Extract the (X, Y) coordinate from the center of the cell holding the provided text.  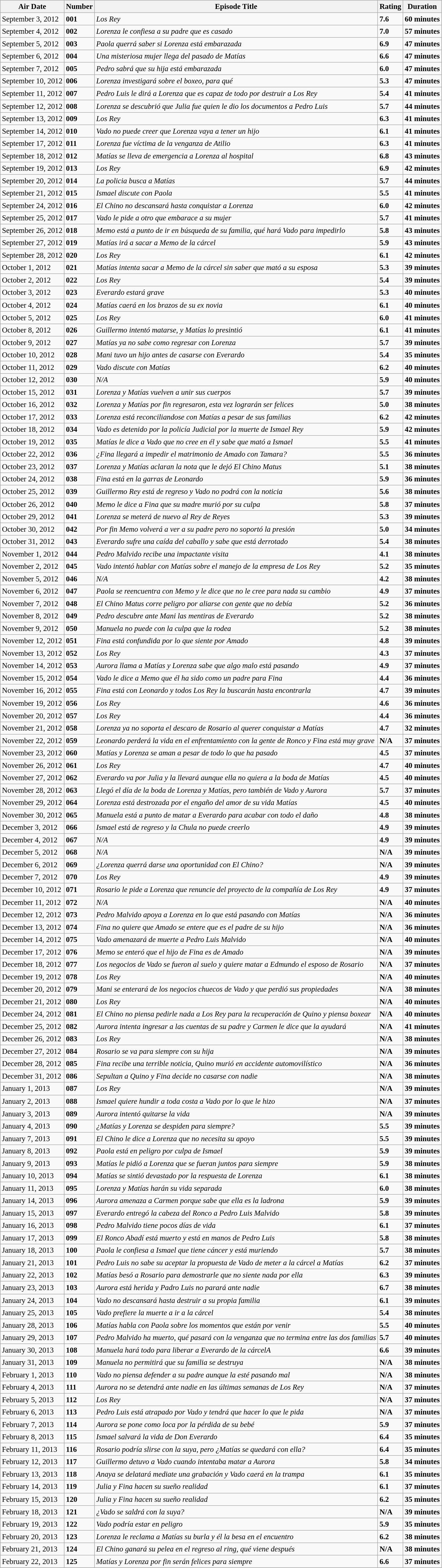
November 28, 2012 (32, 790)
Matías caerá en los brazos de su ex novia (236, 305)
El Ronco Abadí está muerto y está en manos de Pedro Luis (236, 1238)
075 (79, 939)
101 (79, 1263)
November 30, 2012 (32, 815)
034 (79, 429)
Una misteriosa mujer llega del pasado de Matías (236, 56)
January 24, 2013 (32, 1300)
September 28, 2012 (32, 255)
September 25, 2012 (32, 218)
¿Fina llegará a impedir el matrimonio de Amado con Tamara? (236, 454)
087 (79, 1089)
084 (79, 1052)
November 20, 2012 (32, 716)
December 20, 2012 (32, 989)
¿Lorenza querrá darse una oportunidad con El Chino? (236, 865)
Guillermo Rey está de regreso y Vado no podrá con la noticia (236, 492)
Guillermo detuvo a Vado cuando intentaba matar a Aurora (236, 1462)
September 27, 2012 (32, 243)
100 (79, 1250)
October 22, 2012 (32, 454)
021 (79, 268)
082 (79, 1027)
040 (79, 504)
Pedro Malvido recibe una impactante visita (236, 554)
033 (79, 417)
Matías se sintió devastado por la respuesta de Lorenza (236, 1176)
056 (79, 703)
February 22, 2013 (32, 1561)
022 (79, 280)
Pedro Luis le dirá a Lorenza que es capaz de todo por destruir a Los Rey (236, 94)
Fina está en la garras de Leonardo (236, 479)
Aurora intentó quitarse la vida (236, 1114)
046 (79, 579)
051 (79, 641)
Matías irá a sacar a Memo de la cárcel (236, 243)
Vado no puede creer que Lorenza vaya a tener un hijo (236, 131)
October 11, 2012 (32, 367)
October 29, 2012 (32, 516)
Lorenza fue víctima de la venganza de Atilio (236, 143)
November 16, 2012 (32, 691)
November 27, 2012 (32, 778)
027 (79, 342)
February 14, 2013 (32, 1487)
097 (79, 1213)
January 28, 2013 (32, 1325)
049 (79, 616)
043 (79, 541)
February 6, 2013 (32, 1412)
Matías y Lorenza se aman a pesar de todo lo que ha pasado (236, 753)
Vado intentó hablar con Matías sobre el manejo de la empresa de Los Rey (236, 566)
Vado amenazará de muerte a Pedro Luis Malvido (236, 939)
039 (79, 492)
January 31, 2013 (32, 1363)
January 23, 2013 (32, 1288)
047 (79, 591)
January 3, 2013 (32, 1114)
November 5, 2012 (32, 579)
106 (79, 1325)
Anaya se delatará mediate una grabación y Vado caerá en la trampa (236, 1474)
November 19, 2012 (32, 703)
November 7, 2012 (32, 604)
115 (79, 1437)
Lorenza está destrozada por el engaño del amor de su vida Matías (236, 803)
096 (79, 1201)
111 (79, 1387)
083 (79, 1039)
October 17, 2012 (32, 417)
Number (79, 7)
November 1, 2012 (32, 554)
January 2, 2013 (32, 1101)
Lorenza está reconciliandose con Matías a pesar de sus familias (236, 417)
Paola querrá saber si Lorenza está embarazada (236, 44)
025 (79, 318)
September 7, 2012 (32, 69)
September 12, 2012 (32, 106)
048 (79, 604)
February 5, 2013 (32, 1400)
32 minutes (422, 728)
Mani se enterará de los negocios chuecos de Vado y que perdió sus propiedades (236, 989)
Fina recibe una terrible noticia, Quino murió en accidente automovilístico (236, 1064)
Llegó el día de la boda de Lorenza y Matías, pero también de Vado y Aurora (236, 790)
November 6, 2012 (32, 591)
Vado no descansará hasta destruir a su propia familia (236, 1300)
December 24, 2012 (32, 1014)
005 (79, 69)
¿Matías y Lorenza se despiden para siempre? (236, 1126)
September 10, 2012 (32, 81)
Lorenza ya no soporta el descaro de Rosario al querer conquistar a Matías (236, 728)
Lorenza le confiesa a su padre que es casado (236, 31)
September 11, 2012 (32, 94)
December 7, 2012 (32, 877)
055 (79, 691)
016 (79, 205)
108 (79, 1350)
January 16, 2013 (32, 1226)
Vado le pide a otro que embarace a su mujer (236, 218)
El Chino Matus corre peligro por aliarse con gente que no debía (236, 604)
October 9, 2012 (32, 342)
072 (79, 902)
067 (79, 840)
September 14, 2012 (32, 131)
60 minutes (422, 19)
January 9, 2013 (32, 1163)
077 (79, 964)
November 9, 2012 (32, 629)
6.8 (390, 156)
October 8, 2012 (32, 330)
081 (79, 1014)
068 (79, 852)
February 15, 2013 (32, 1499)
Lorenza y Matías aclaran la nota que le dejó El Chino Matus (236, 467)
Manuela está a punto de matar a Everardo para acabar con todo el daño (236, 815)
Aurora se pone como loca por la pérdida de su bebé (236, 1425)
El Chino le dice a Lorenza que no necesita su apoyo (236, 1139)
104 (79, 1300)
010 (79, 131)
December 4, 2012 (32, 840)
042 (79, 529)
Everardo va por Julia y la llevará aunque ella no quiera a la boda de Matías (236, 778)
January 30, 2013 (32, 1350)
086 (79, 1076)
December 27, 2012 (32, 1052)
Los negocios de Vado se fueron al suelo y quiere matar a Edmundo el esposo de Rosario (236, 964)
7.6 (390, 19)
080 (79, 1002)
057 (79, 716)
Manuela hará todo para liberar a Everardo de la cárcelA (236, 1350)
014 (79, 181)
December 3, 2012 (32, 828)
Pedro Malvido tiene pocos días de vida (236, 1226)
5.1 (390, 467)
October 18, 2012 (32, 429)
Lorenza y Matías vuelven a unir sus cuerpos (236, 392)
February 7, 2013 (32, 1425)
031 (79, 392)
069 (79, 865)
November 15, 2012 (32, 678)
February 18, 2013 (32, 1512)
September 24, 2012 (32, 205)
January 4, 2013 (32, 1126)
110 (79, 1375)
November 29, 2012 (32, 803)
107 (79, 1337)
054 (79, 678)
Aurora amenaza a Carmen porque sabe que ella es la ladrona (236, 1201)
017 (79, 218)
September 5, 2012 (32, 44)
5.6 (390, 492)
045 (79, 566)
011 (79, 143)
060 (79, 753)
029 (79, 367)
Pedro Malvido ha muerto, qué pasará con la venganza que no termina entre las dos familias (236, 1337)
Matías intenta sacar a Memo de la cárcel sin saber que mató a su esposa (236, 268)
102 (79, 1276)
064 (79, 803)
7.0 (390, 31)
Pedro Luis está atrapado por Vado y tendrá que hacer lo que le pida (236, 1412)
December 13, 2012 (32, 927)
Matías habla con Paola sobre los momentos que están por venir (236, 1325)
070 (79, 877)
119 (79, 1487)
November 21, 2012 (32, 728)
October 2, 2012 (32, 280)
125 (79, 1561)
December 19, 2012 (32, 977)
December 6, 2012 (32, 865)
Manuela no puede con la culpa que la rodea (236, 629)
January 14, 2013 (32, 1201)
Vado podría estar en peligro (236, 1524)
012 (79, 156)
January 29, 2013 (32, 1337)
090 (79, 1126)
February 13, 2013 (32, 1474)
January 22, 2013 (32, 1276)
September 3, 2012 (32, 19)
January 21, 2013 (32, 1263)
Matías le pidió a Lorenza que se fueran juntos para siempre (236, 1163)
El Chino ganará su pelea en el regreso al ring, qué viene después (236, 1549)
026 (79, 330)
092 (79, 1151)
Rosario se va para siempre con su hija (236, 1052)
088 (79, 1101)
071 (79, 890)
November 8, 2012 (32, 616)
January 25, 2013 (32, 1313)
062 (79, 778)
117 (79, 1462)
006 (79, 81)
053 (79, 666)
September 13, 2012 (32, 118)
January 18, 2013 (32, 1250)
October 5, 2012 (32, 318)
015 (79, 193)
094 (79, 1176)
September 20, 2012 (32, 181)
Everardo entregó la cabeza del Ronco a Pedro Luis Malvido (236, 1213)
030 (79, 380)
September 18, 2012 (32, 156)
January 7, 2013 (32, 1139)
Sepultan a Quino y Fina decide no casarse con nadie (236, 1076)
Matías ya no sabe como regresar con Lorenza (236, 342)
121 (79, 1512)
Paola se reencuentra con Memo y le dice que no le cree para nada su cambio (236, 591)
January 1, 2013 (32, 1089)
September 4, 2012 (32, 31)
February 4, 2013 (32, 1387)
035 (79, 442)
October 3, 2012 (32, 293)
120 (79, 1499)
074 (79, 927)
078 (79, 977)
October 31, 2012 (32, 541)
Vado es detenido por la policía Judicial por la muerte de Ismael Rey (236, 429)
January 17, 2013 (32, 1238)
December 11, 2012 (32, 902)
Pedro descubre ante Mani las mentiras de Everardo (236, 616)
Air Date (32, 7)
124 (79, 1549)
Aurora llama a Matías y Lorenza sabe que algo malo está pasando (236, 666)
105 (79, 1313)
079 (79, 989)
073 (79, 915)
Lorenza le reclama a Matías su burla y él la besa en el encuentro (236, 1537)
4.2 (390, 579)
018 (79, 231)
October 30, 2012 (32, 529)
November 22, 2012 (32, 740)
118 (79, 1474)
December 10, 2012 (32, 890)
October 4, 2012 (32, 305)
050 (79, 629)
La policia busca a Matías (236, 181)
November 26, 2012 (32, 765)
093 (79, 1163)
October 1, 2012 (32, 268)
076 (79, 952)
Memo está a punto de ir en búsqueda de su familia, qué hará Vado para impedirlo (236, 231)
December 17, 2012 (32, 952)
Everardo sufre una caída del caballo y sabe que está derrotado (236, 541)
Matías se lleva de emergencia a Lorenza al hospital (236, 156)
Rosario podría slirse con la suya, pero ¿Matías se quedará con ella? (236, 1450)
Fina está con Leonardo y todos Los Rey la buscarán hasta encontrarla (236, 691)
Vado no piensa defender a su padre aunque la esté pasando mal (236, 1375)
Matías besó a Rosario para demostrarle que no siente nada por ella (236, 1276)
008 (79, 106)
113 (79, 1412)
Mani tuvo un hijo antes de casarse con Everardo (236, 355)
El Chino no piensa pedirle nada a Los Rey para la recuperación de Quino y piensa boxear (236, 1014)
Matías le dice a Vado que no cree en él y sabe que mató a Ismael (236, 442)
February 20, 2013 (32, 1537)
February 21, 2013 (32, 1549)
December 31, 2012 (32, 1076)
October 19, 2012 (32, 442)
October 26, 2012 (32, 504)
028 (79, 355)
091 (79, 1139)
Vado prefiere la muerte a ir a la cárcel (236, 1313)
020 (79, 255)
4.1 (390, 554)
024 (79, 305)
038 (79, 479)
058 (79, 728)
063 (79, 790)
Manuela no permitirá que su familia se destruya (236, 1363)
Episode Title (236, 7)
October 16, 2012 (32, 405)
Ismael está de regreso y la Chula no puede creerlo (236, 828)
November 2, 2012 (32, 566)
112 (79, 1400)
059 (79, 740)
114 (79, 1425)
Por fin Memo volverá a ver a su padre pero no soportó la presión (236, 529)
116 (79, 1450)
Ismael discute con Paola (236, 193)
September 17, 2012 (32, 143)
001 (79, 19)
Rating (390, 7)
January 11, 2013 (32, 1188)
Lorenza investigará sobre el boxeo, para qué (236, 81)
November 12, 2012 (32, 641)
Lorenza y Matías por fin regresaron, esta vez lograrán ser felices (236, 405)
Ismael salvará la vida de Don Everardo (236, 1437)
September 21, 2012 (32, 193)
085 (79, 1064)
013 (79, 168)
February 1, 2013 (32, 1375)
57 minutes (422, 31)
October 24, 2012 (32, 479)
Everardo estará grave (236, 293)
095 (79, 1188)
September 19, 2012 (32, 168)
065 (79, 815)
¿Vado se saldrá con la suya? (236, 1512)
Paola le confiesa a Ismael que tiene cáncer y está muriendo (236, 1250)
099 (79, 1238)
Aurora está herida y Padro Luis no parará ante nadie (236, 1288)
037 (79, 467)
Matías y Lorenza por fin serán felices para siempre (236, 1561)
November 23, 2012 (32, 753)
002 (79, 31)
El Chino no descansará hasta conquistar a Lorenza (236, 205)
September 26, 2012 (32, 231)
Vado le dice a Memo que él ha sido como un padre para Fina (236, 678)
October 25, 2012 (32, 492)
Ismael quiere hundir a toda costa a Vado por lo que le hizo (236, 1101)
October 23, 2012 (32, 467)
007 (79, 94)
Pedro Luis no sabe su aceptar la propuesta de Vado de meter a la cárcel a Matías (236, 1263)
004 (79, 56)
January 15, 2013 (32, 1213)
044 (79, 554)
003 (79, 44)
Aurora no se detendrá ante nadie en las últimas semanas de Los Rey (236, 1387)
October 10, 2012 (32, 355)
Guillermo intentó matarse, y Matías lo presintió (236, 330)
023 (79, 293)
122 (79, 1524)
089 (79, 1114)
036 (79, 454)
4.3 (390, 653)
February 12, 2013 (32, 1462)
January 8, 2013 (32, 1151)
November 14, 2012 (32, 666)
032 (79, 405)
December 18, 2012 (32, 964)
Leonardo perderá la vida en el enfrentamiento con la gente de Ronco y Fina está muy grave (236, 740)
098 (79, 1226)
Pedro Malvido apoya a Lorenza en lo que está pasando con Matías (236, 915)
Pedro sabrá que su hija está embarazada (236, 69)
Memo se enteró que el hijo de Fina es de Amado (236, 952)
Lorenza y Matías harán su vida separada (236, 1188)
Duration (422, 7)
October 12, 2012 (32, 380)
Lorenza se meterá de nuevo al Rey de Reyes (236, 516)
6.7 (390, 1288)
December 21, 2012 (32, 1002)
December 12, 2012 (32, 915)
February 8, 2013 (32, 1437)
052 (79, 653)
December 5, 2012 (32, 852)
Lorenza se descubrió que Julia fue quien le dio los documentos a Pedro Luis (236, 106)
019 (79, 243)
109 (79, 1363)
December 28, 2012 (32, 1064)
October 15, 2012 (32, 392)
December 14, 2012 (32, 939)
Paola está en peligro por culpa de Ismael (236, 1151)
November 13, 2012 (32, 653)
December 26, 2012 (32, 1039)
Vado discute con Matías (236, 367)
Fina no quiere que Amado se entere que es el padre de su hijo (236, 927)
103 (79, 1288)
Memo le dice a Fina que su madre murió por su culpa (236, 504)
February 11, 2013 (32, 1450)
Rosario le pide a Lorenza que renuncie del proyecto de la compañía de Los Rey (236, 890)
066 (79, 828)
4.6 (390, 703)
February 19, 2013 (32, 1524)
061 (79, 765)
December 25, 2012 (32, 1027)
January 10, 2013 (32, 1176)
009 (79, 118)
123 (79, 1537)
041 (79, 516)
Aurora intenta ingresar a las cuentas de su padre y Carmen le dice que la ayudará (236, 1027)
Fina está confundida por lo que siente por Amado (236, 641)
September 6, 2012 (32, 56)
